Provide the (X, Y) coordinate of the cell's center where the given text is located.  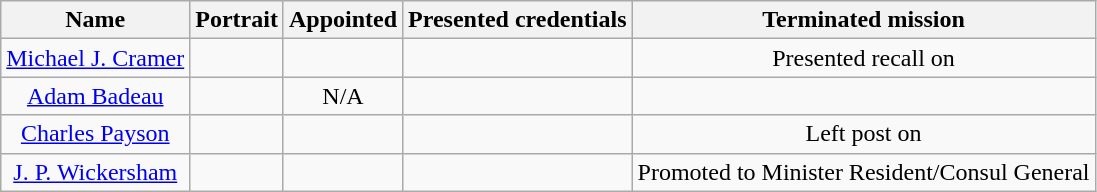
Appointed (342, 20)
Michael J. Cramer (96, 58)
J. P. Wickersham (96, 172)
Adam Badeau (96, 96)
Promoted to Minister Resident/Consul General (864, 172)
Charles Payson (96, 134)
Presented credentials (518, 20)
Portrait (237, 20)
Left post on (864, 134)
Name (96, 20)
N/A (342, 96)
Terminated mission (864, 20)
Presented recall on (864, 58)
